Pinpoint the cell where the given text exists, returning its [x, y] midpoint coordinate. 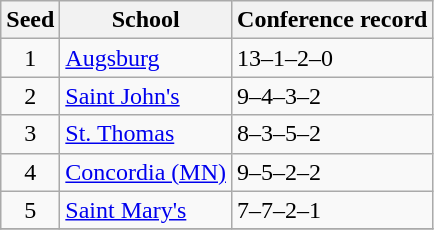
Seed [30, 20]
4 [30, 172]
13–1–2–0 [332, 58]
Saint John's [146, 96]
Saint Mary's [146, 210]
9–5–2–2 [332, 172]
2 [30, 96]
3 [30, 134]
St. Thomas [146, 134]
5 [30, 210]
Concordia (MN) [146, 172]
Conference record [332, 20]
School [146, 20]
Augsburg [146, 58]
7–7–2–1 [332, 210]
8–3–5–2 [332, 134]
9–4–3–2 [332, 96]
1 [30, 58]
